From the cell containing the given text, extract its center point as (x, y) coordinate. 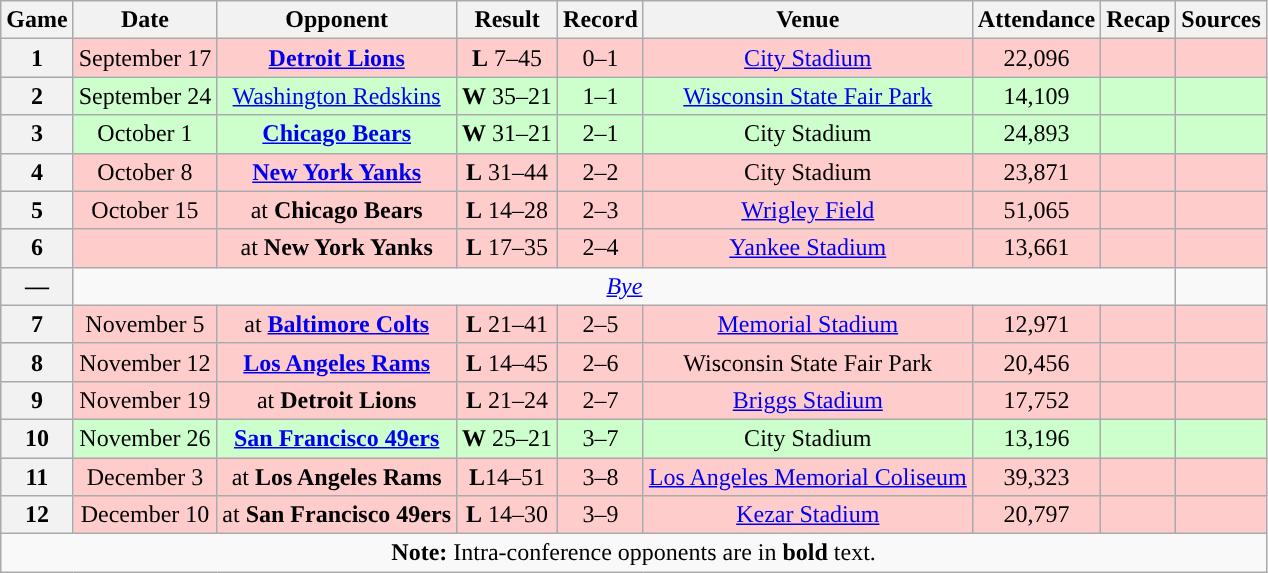
8 (37, 362)
3–9 (601, 515)
Wrigley Field (808, 210)
October 8 (145, 172)
13,196 (1036, 438)
Los Angeles Memorial Coliseum (808, 477)
20,456 (1036, 362)
Venue (808, 20)
2–6 (601, 362)
Result (508, 20)
23,871 (1036, 172)
3 (37, 134)
1 (37, 58)
December 3 (145, 477)
at New York Yanks (337, 248)
L 21–41 (508, 324)
7 (37, 324)
3–7 (601, 438)
Game (37, 20)
New York Yanks (337, 172)
11 (37, 477)
November 26 (145, 438)
September 17 (145, 58)
2–5 (601, 324)
at Chicago Bears (337, 210)
2–2 (601, 172)
10 (37, 438)
2–4 (601, 248)
November 19 (145, 400)
Date (145, 20)
Record (601, 20)
L 17–35 (508, 248)
at San Francisco 49ers (337, 515)
17,752 (1036, 400)
L 7–45 (508, 58)
0–1 (601, 58)
W 25–21 (508, 438)
Note: Intra-conference opponents are in bold text. (634, 553)
1–1 (601, 96)
L 14–30 (508, 515)
December 10 (145, 515)
L 21–24 (508, 400)
4 (37, 172)
San Francisco 49ers (337, 438)
November 5 (145, 324)
24,893 (1036, 134)
October 15 (145, 210)
W 31–21 (508, 134)
at Baltimore Colts (337, 324)
3–8 (601, 477)
September 24 (145, 96)
14,109 (1036, 96)
at Los Angeles Rams (337, 477)
W 35–21 (508, 96)
Recap (1138, 20)
Detroit Lions (337, 58)
Los Angeles Rams (337, 362)
Washington Redskins (337, 96)
2–7 (601, 400)
Bye (624, 286)
Opponent (337, 20)
2–3 (601, 210)
Memorial Stadium (808, 324)
2–1 (601, 134)
13,661 (1036, 248)
October 1 (145, 134)
November 12 (145, 362)
Chicago Bears (337, 134)
Yankee Stadium (808, 248)
L 14–28 (508, 210)
Sources (1222, 20)
at Detroit Lions (337, 400)
51,065 (1036, 210)
— (37, 286)
2 (37, 96)
12 (37, 515)
20,797 (1036, 515)
L 31–44 (508, 172)
22,096 (1036, 58)
12,971 (1036, 324)
L14–51 (508, 477)
Briggs Stadium (808, 400)
9 (37, 400)
6 (37, 248)
Kezar Stadium (808, 515)
Attendance (1036, 20)
5 (37, 210)
L 14–45 (508, 362)
39,323 (1036, 477)
